Output the (x, y) coordinate of the center of the cell containing the given text.  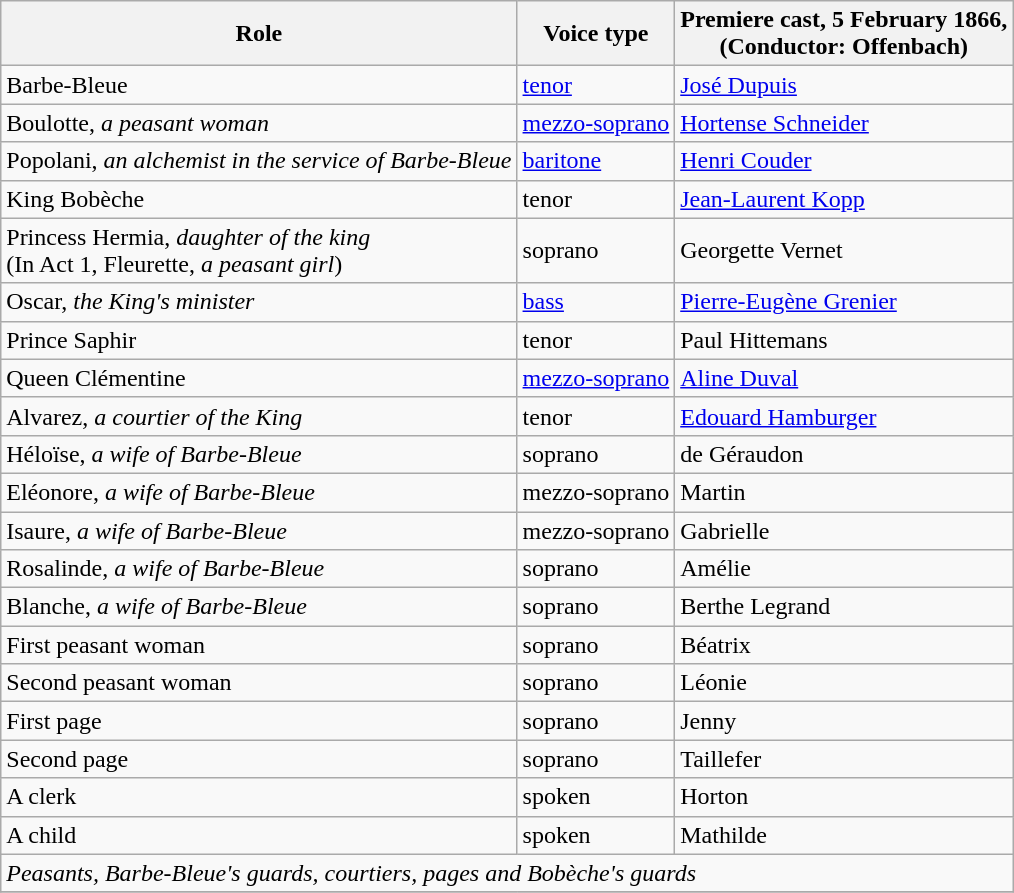
Amélie (844, 569)
A child (259, 835)
Popolani, an alchemist in the service of Barbe-Bleue (259, 161)
Gabrielle (844, 531)
Jenny (844, 721)
Princess Hermia, daughter of the king (In Act 1, Fleurette, a peasant girl) (259, 250)
Queen Clémentine (259, 378)
Barbe-Bleue (259, 85)
Georgette Vernet (844, 250)
Prince Saphir (259, 340)
baritone (596, 161)
José Dupuis (844, 85)
Béatrix (844, 645)
Blanche, a wife of Barbe-Bleue (259, 607)
Second page (259, 759)
Hortense Schneider (844, 123)
de Géraudon (844, 454)
Léonie (844, 683)
Boulotte, a peasant woman (259, 123)
Taillefer (844, 759)
Pierre-Eugène Grenier (844, 302)
Role (259, 34)
Premiere cast, 5 February 1866,(Conductor: Offenbach) (844, 34)
Second peasant woman (259, 683)
Eléonore, a wife of Barbe-Bleue (259, 492)
Alvarez, a courtier of the King (259, 416)
Edouard Hamburger (844, 416)
Martin (844, 492)
Mathilde (844, 835)
Berthe Legrand (844, 607)
Voice type (596, 34)
Aline Duval (844, 378)
Paul Hittemans (844, 340)
First peasant woman (259, 645)
Oscar, the King's minister (259, 302)
First page (259, 721)
Horton (844, 797)
bass (596, 302)
Héloïse, a wife of Barbe-Bleue (259, 454)
Rosalinde, a wife of Barbe-Bleue (259, 569)
A clerk (259, 797)
Jean-Laurent Kopp (844, 199)
Isaure, a wife of Barbe-Bleue (259, 531)
Peasants, Barbe-Bleue's guards, courtiers, pages and Bobèche's guards (507, 873)
Henri Couder (844, 161)
King Bobèche (259, 199)
